Find where the given text appears and provide that cell's center as (x, y) coordinate. 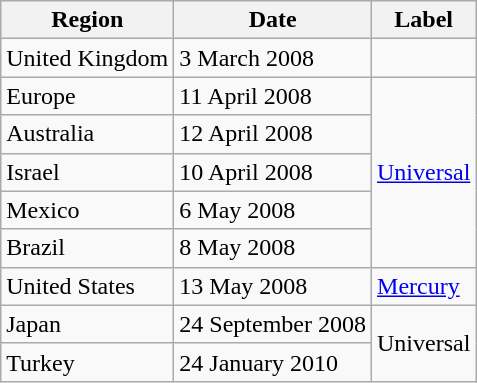
United States (88, 286)
24 January 2010 (273, 362)
6 May 2008 (273, 210)
Turkey (88, 362)
Mercury (424, 286)
Israel (88, 172)
11 April 2008 (273, 96)
Europe (88, 96)
24 September 2008 (273, 324)
8 May 2008 (273, 248)
Japan (88, 324)
Brazil (88, 248)
Australia (88, 134)
United Kingdom (88, 58)
Date (273, 20)
13 May 2008 (273, 286)
Label (424, 20)
12 April 2008 (273, 134)
10 April 2008 (273, 172)
Mexico (88, 210)
3 March 2008 (273, 58)
Region (88, 20)
